Output the (x, y) coordinate of the center of the cell containing the given text.  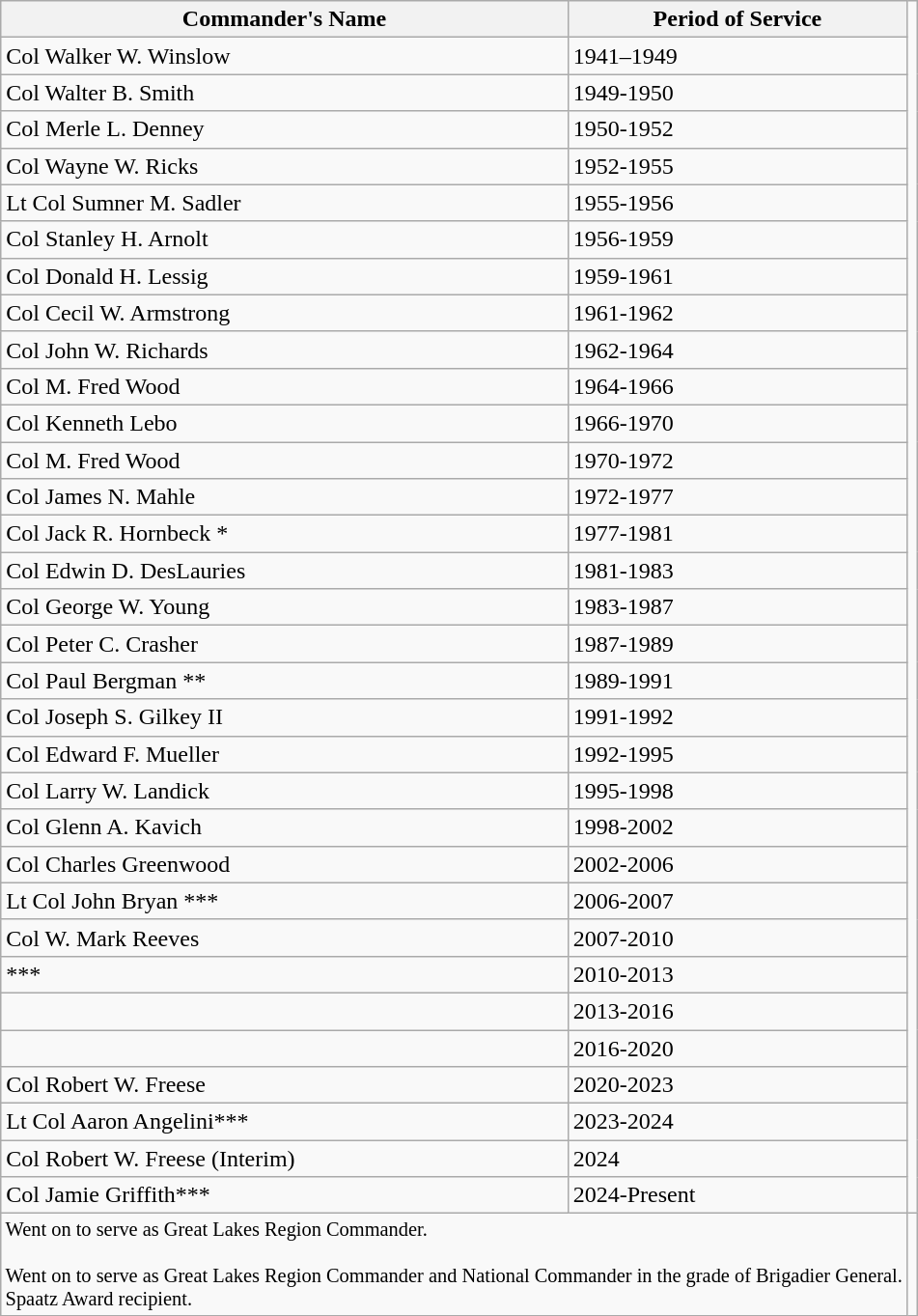
Commander's Name (284, 19)
Col Walter B. Smith (284, 93)
1955-1956 (737, 203)
2024-Present (737, 1195)
Col Stanley H. Arnolt (284, 239)
Col Larry W. Landick (284, 791)
*** (284, 974)
2007-2010 (737, 938)
Col Merle L. Denney (284, 129)
Lt Col John Bryan *** (284, 901)
1950-1952 (737, 129)
2013-2016 (737, 1011)
Col Kenneth Lebo (284, 423)
Col Wayne W. Ricks (284, 166)
Lt Col Aaron Angelini*** (284, 1122)
1956-1959 (737, 239)
Period of Service (737, 19)
1989-1991 (737, 681)
1941–1949 (737, 56)
1981-1983 (737, 571)
1952-1955 (737, 166)
1970-1972 (737, 461)
Col Jack R. Hornbeck * (284, 534)
Col Jamie Griffith*** (284, 1195)
Col James N. Mahle (284, 497)
1998-2002 (737, 827)
Col Robert W. Freese (284, 1085)
Col John W. Richards (284, 350)
1977-1981 (737, 534)
Col Glenn A. Kavich (284, 827)
Col Charles Greenwood (284, 864)
1992-1995 (737, 754)
Col Joseph S. Gilkey II (284, 717)
1991-1992 (737, 717)
Col Robert W. Freese (Interim) (284, 1159)
2016-2020 (737, 1048)
Col Paul Bergman ** (284, 681)
1966-1970 (737, 423)
Col George W. Young (284, 607)
2006-2007 (737, 901)
1972-1977 (737, 497)
Lt Col Sumner M. Sadler (284, 203)
1949-1950 (737, 93)
2020-2023 (737, 1085)
Col Peter C. Crasher (284, 644)
2002-2006 (737, 864)
1959-1961 (737, 276)
Col W. Mark Reeves (284, 938)
2010-2013 (737, 974)
Col Edwin D. DesLauries (284, 571)
2023-2024 (737, 1122)
1987-1989 (737, 644)
1962-1964 (737, 350)
1995-1998 (737, 791)
1983-1987 (737, 607)
1964-1966 (737, 386)
Col Cecil W. Armstrong (284, 313)
Col Donald H. Lessig (284, 276)
2024 (737, 1159)
Col Edward F. Mueller (284, 754)
Col Walker W. Winslow (284, 56)
1961-1962 (737, 313)
